Extract the (X, Y) coordinate from the center of the cell holding the provided text.  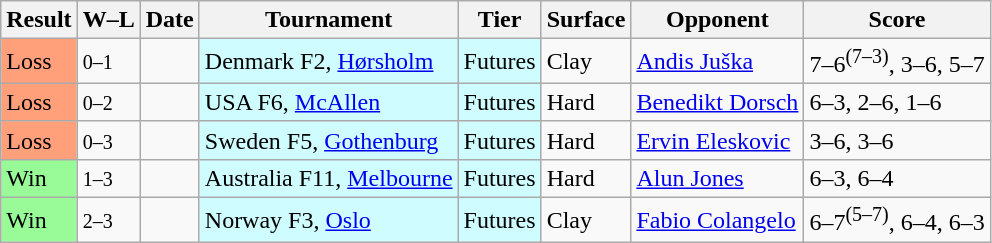
Result (39, 20)
6–7(5–7), 6–4, 6–3 (897, 220)
Opponent (718, 20)
Tier (500, 20)
Denmark F2, Hørsholm (328, 62)
Sweden F5, Gothenburg (328, 140)
7–6(7–3), 3–6, 5–7 (897, 62)
Ervin Eleskovic (718, 140)
USA F6, McAllen (328, 102)
Tournament (328, 20)
Norway F3, Oslo (328, 220)
W–L (108, 20)
0–3 (108, 140)
6–3, 2–6, 1–6 (897, 102)
Date (170, 20)
0–1 (108, 62)
Score (897, 20)
Surface (586, 20)
Andis Juška (718, 62)
2–3 (108, 220)
Fabio Colangelo (718, 220)
Benedikt Dorsch (718, 102)
6–3, 6–4 (897, 178)
Alun Jones (718, 178)
0–2 (108, 102)
3–6, 3–6 (897, 140)
1–3 (108, 178)
Australia F11, Melbourne (328, 178)
